Find where the given text appears and provide that cell's center as [X, Y] coordinate. 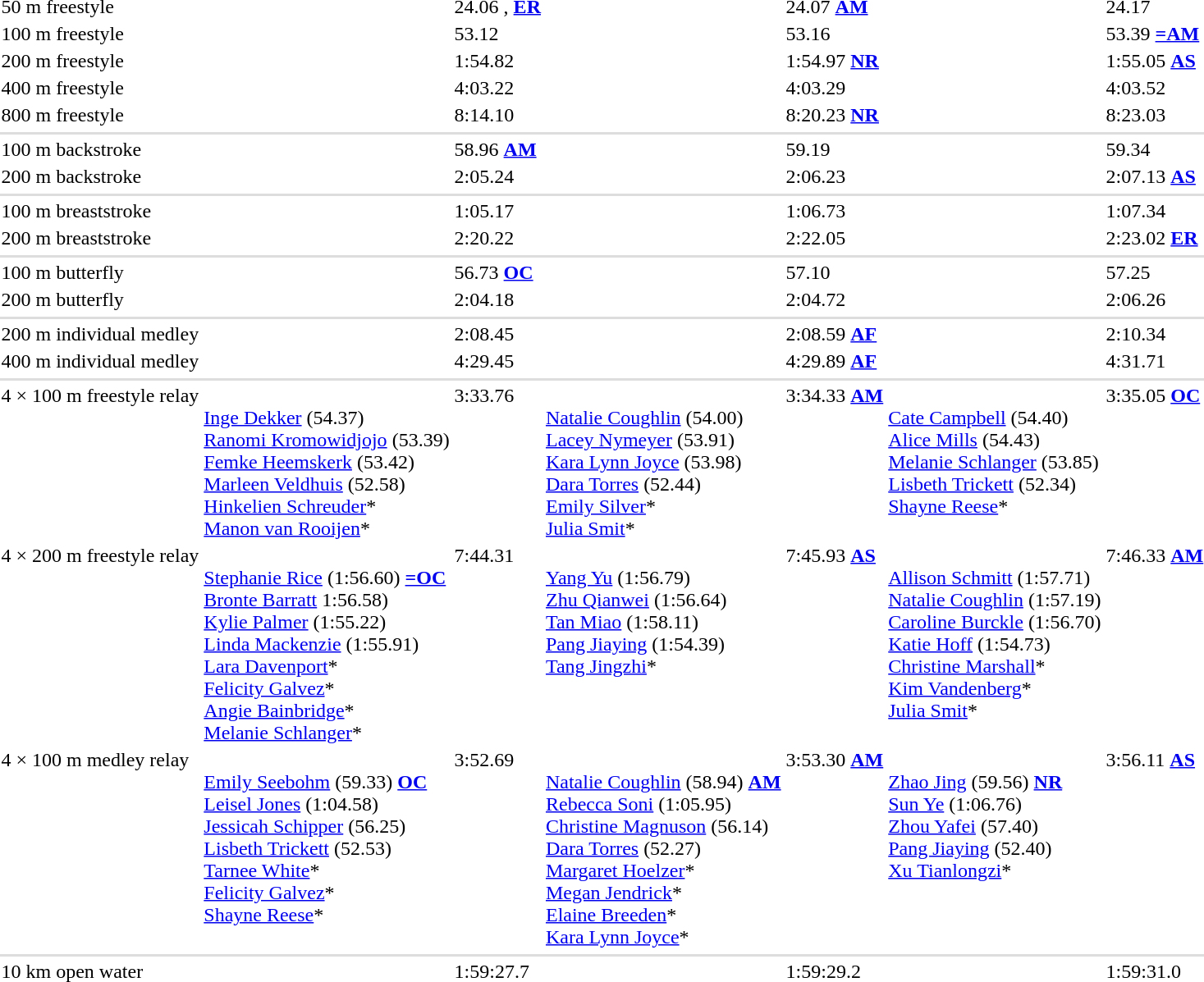
3:34.33 AM [835, 462]
7:44.31 [497, 644]
53.16 [835, 34]
3:33.76 [497, 462]
2:20.22 [497, 238]
1:05.17 [497, 211]
200 m individual medley [100, 334]
4:29.89 AF [835, 361]
400 m freestyle [100, 88]
Natalie Coughlin (54.00)Lacey Nymeyer (53.91)Kara Lynn Joyce (53.98)Dara Torres (52.44)Emily Silver*Julia Smit* [663, 462]
2:22.05 [835, 238]
4 × 100 m freestyle relay [100, 462]
8:14.10 [497, 115]
2:05.24 [497, 176]
2:08.59 AF [835, 334]
200 m butterfly [100, 299]
400 m individual medley [100, 361]
2:04.72 [835, 299]
200 m backstroke [100, 176]
2:06.23 [835, 176]
4:03.22 [497, 88]
4 × 200 m freestyle relay [100, 644]
200 m breaststroke [100, 238]
1:06.73 [835, 211]
Cate Campbell (54.40)Alice Mills (54.43)Melanie Schlanger (53.85)Lisbeth Trickett (52.34)Shayne Reese* [995, 462]
3:52.69 [497, 848]
59.19 [835, 149]
4:29.45 [497, 361]
2:08.45 [497, 334]
53.12 [497, 34]
4 × 100 m medley relay [100, 848]
8:20.23 NR [835, 115]
100 m breaststroke [100, 211]
56.73 OC [497, 272]
2:04.18 [497, 299]
1:54.82 [497, 61]
7:45.93 AS [835, 644]
1:54.97 NR [835, 61]
Yang Yu (1:56.79)Zhu Qianwei (1:56.64)Tan Miao (1:58.11)Pang Jiaying (1:54.39)Tang Jingzhi* [663, 644]
58.96 AM [497, 149]
4:03.29 [835, 88]
Zhao Jing (59.56) NRSun Ye (1:06.76)Zhou Yafei (57.40)Pang Jiaying (52.40)Xu Tianlongzi* [995, 848]
3:53.30 AM [835, 848]
200 m freestyle [100, 61]
57.10 [835, 272]
100 m butterfly [100, 272]
Inge Dekker (54.37) Ranomi Kromowidjojo (53.39)Femke Heemskerk (53.42)Marleen Veldhuis (52.58)Hinkelien Schreuder*Manon van Rooijen* [327, 462]
Emily Seebohm (59.33) OCLeisel Jones (1:04.58)Jessicah Schipper (56.25)Lisbeth Trickett (52.53)Tarnee White*Felicity Galvez*Shayne Reese* [327, 848]
800 m freestyle [100, 115]
100 m backstroke [100, 149]
Allison Schmitt (1:57.71) Natalie Coughlin (1:57.19)Caroline Burckle (1:56.70)Katie Hoff (1:54.73)Christine Marshall*Kim Vandenberg*Julia Smit* [995, 644]
100 m freestyle [100, 34]
